Provide the (X, Y) coordinate of the cell's center where the given text is located.  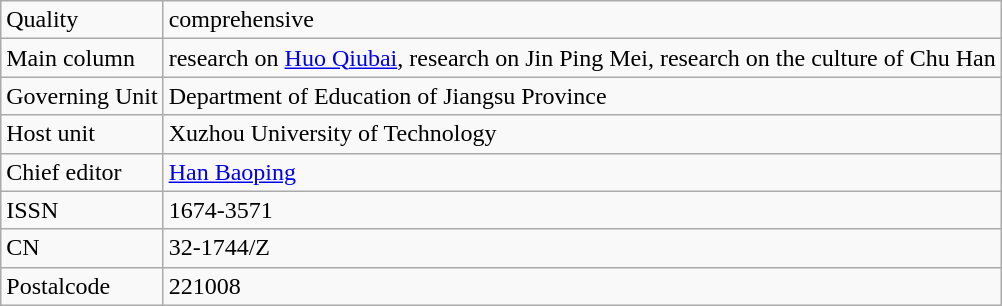
Governing Unit (82, 96)
Department of Education of Jiangsu Province (582, 96)
ISSN (82, 210)
Quality (82, 20)
Host unit (82, 134)
research on Huo Qiubai, research on Jin Ping Mei, research on the culture of Chu Han (582, 58)
Postalcode (82, 286)
Han Baoping (582, 172)
comprehensive (582, 20)
Main column (82, 58)
Chief editor (82, 172)
CN (82, 248)
1674-3571 (582, 210)
221008 (582, 286)
32-1744/Z (582, 248)
Xuzhou University of Technology (582, 134)
